Locate the cell with the specified text and output its [x, y] center coordinate. 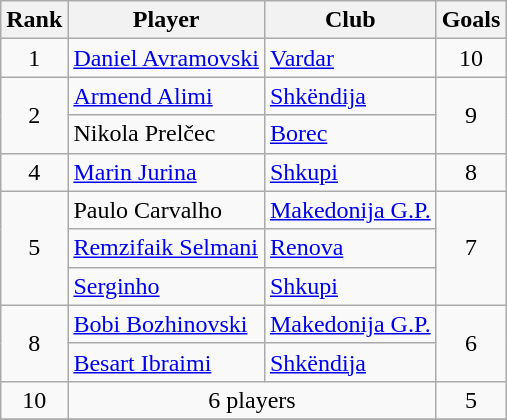
Borec [350, 134]
Remzifaik Selmani [166, 248]
2 [34, 115]
Marin Jurina [166, 172]
Renova [350, 248]
Bobi Bozhinovski [166, 324]
Besart Ibraimi [166, 362]
Daniel Avramovski [166, 58]
Nikola Prelčec [166, 134]
Serginho [166, 286]
4 [34, 172]
1 [34, 58]
Paulo Carvalho [166, 210]
Player [166, 20]
Goals [471, 20]
7 [471, 248]
Club [350, 20]
6 [471, 343]
Rank [34, 20]
Armend Alimi [166, 96]
9 [471, 115]
6 players [252, 400]
Vardar [350, 58]
